Capture the cell that displays the provided text and extract its [X, Y] central coordinate. 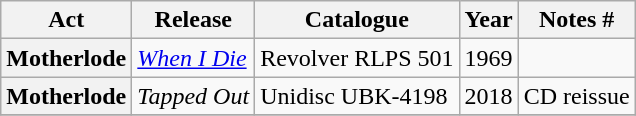
CD reissue [576, 96]
Release [194, 20]
1969 [488, 58]
When I Die [194, 58]
Revolver RLPS 501 [357, 58]
Unidisc UBK-4198 [357, 96]
Notes # [576, 20]
Tapped Out [194, 96]
Year [488, 20]
Catalogue [357, 20]
Act [66, 20]
2018 [488, 96]
